From the cell containing the given text, extract its center point as (x, y) coordinate. 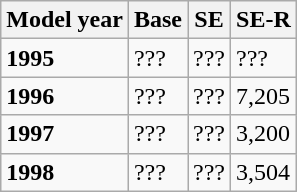
3,504 (264, 172)
1995 (65, 58)
1998 (65, 172)
SE (210, 20)
Base (158, 20)
1996 (65, 96)
SE-R (264, 20)
3,200 (264, 134)
Model year (65, 20)
1997 (65, 134)
7,205 (264, 96)
